Determine the (x, y) coordinate at the center of the cell enclosing the given text.  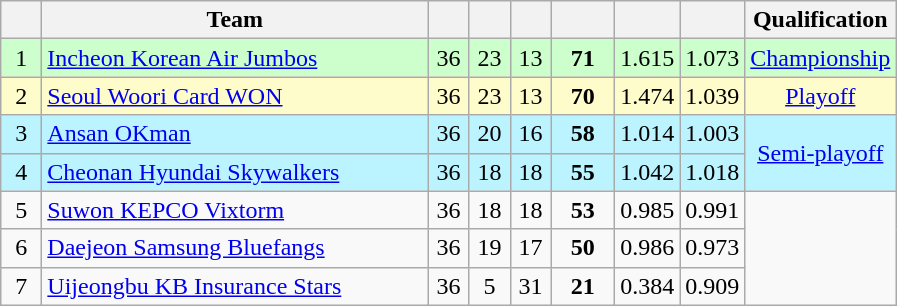
1.042 (648, 172)
55 (583, 172)
21 (583, 286)
1.014 (648, 134)
0.384 (648, 286)
1.018 (712, 172)
0.986 (648, 248)
2 (22, 96)
1.073 (712, 58)
31 (530, 286)
58 (583, 134)
1 (22, 58)
17 (530, 248)
53 (583, 210)
50 (583, 248)
Daejeon Samsung Bluefangs (235, 248)
0.991 (712, 210)
0.985 (648, 210)
Incheon Korean Air Jumbos (235, 58)
Uijeongbu KB Insurance Stars (235, 286)
1.003 (712, 134)
7 (22, 286)
1.615 (648, 58)
0.909 (712, 286)
16 (530, 134)
Cheonan Hyundai Skywalkers (235, 172)
1.039 (712, 96)
6 (22, 248)
Suwon KEPCO Vixtorm (235, 210)
71 (583, 58)
Seoul Woori Card WON (235, 96)
70 (583, 96)
Qualification (820, 20)
Ansan OKman (235, 134)
Championship (820, 58)
Team (235, 20)
3 (22, 134)
0.973 (712, 248)
4 (22, 172)
Semi-playoff (820, 153)
19 (490, 248)
1.474 (648, 96)
Playoff (820, 96)
20 (490, 134)
